Scan for the cell matching the given text and deliver its (x, y) coordinate at center. 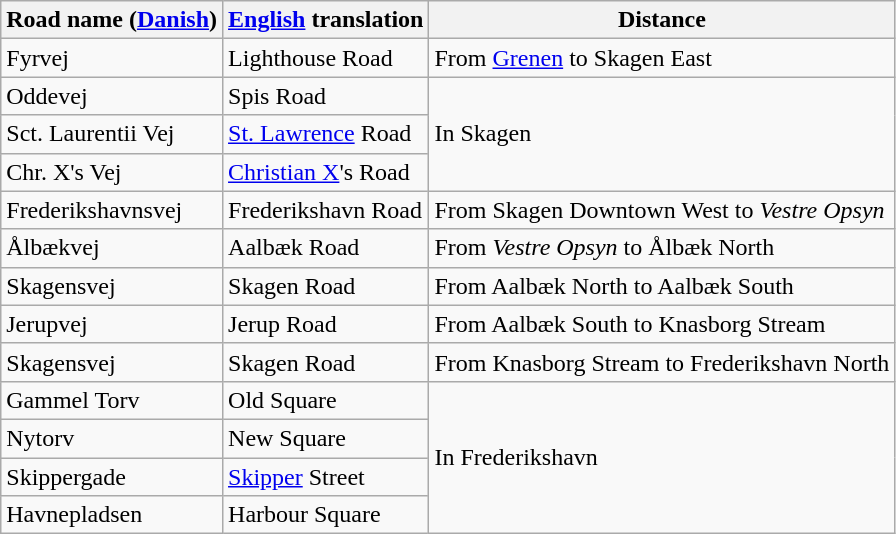
Fyrvej (112, 58)
Skipper Street (326, 477)
Harbour Square (326, 515)
From Aalbæk North to Aalbæk South (662, 286)
From Knasborg Stream to Frederikshavn North (662, 362)
From Skagen Downtown West to Vestre Opsyn (662, 210)
In Skagen (662, 134)
Gammel Torv (112, 400)
Spis Road (326, 96)
Road name (Danish) (112, 20)
Frederikshavn Road (326, 210)
Distance (662, 20)
Skippergade (112, 477)
Jerup Road (326, 324)
From Aalbæk South to Knasborg Stream (662, 324)
Old Square (326, 400)
In Frederikshavn (662, 457)
Nytorv (112, 438)
New Square (326, 438)
Oddevej (112, 96)
Aalbæk Road (326, 248)
Christian X's Road (326, 172)
From Grenen to Skagen East (662, 58)
Jerupvej (112, 324)
St. Lawrence Road (326, 134)
Havnepladsen (112, 515)
Lighthouse Road (326, 58)
Sct. Laurentii Vej (112, 134)
Frederikshavnsvej (112, 210)
From Vestre Opsyn to Ålbæk North (662, 248)
Chr. X's Vej (112, 172)
English translation (326, 20)
Ålbækvej (112, 248)
